For the text-containing cell, return its midpoint in (x, y) coordinate format. 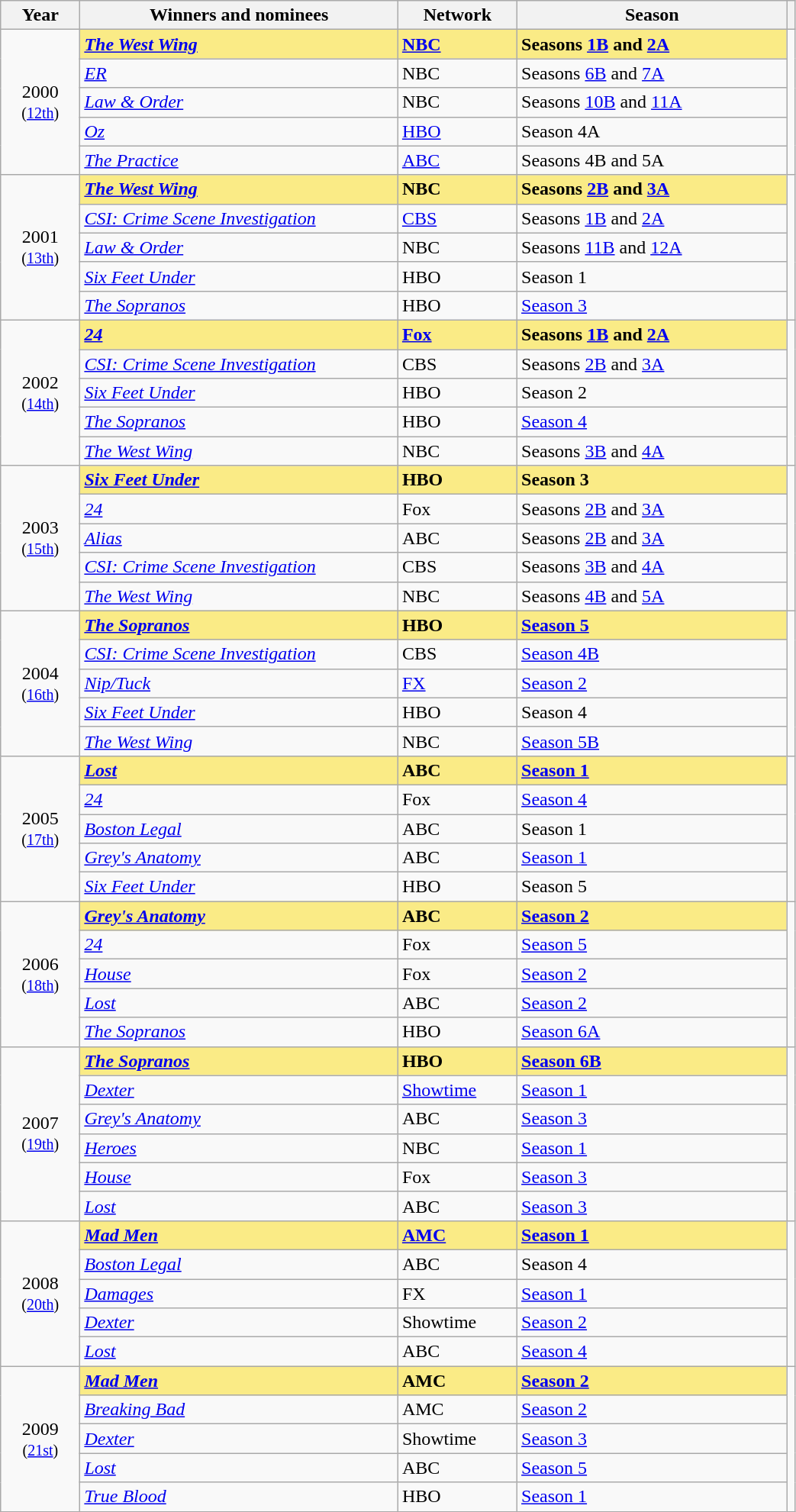
Seasons 11B and 12A (652, 247)
Damages (240, 1294)
The Practice (240, 160)
Season 6B (652, 1061)
2002(14th) (40, 392)
2006(18th) (40, 974)
Oz (240, 131)
Seasons 10B and 11A (652, 102)
2001(13th) (40, 247)
2004(16th) (40, 683)
2005(17th) (40, 828)
Season (652, 15)
Network (457, 15)
2003(15th) (40, 538)
2007(19th) (40, 1133)
Season 4B (652, 654)
Nip/Tuck (240, 683)
Seasons 6B and 7A (652, 73)
Winners and nominees (240, 15)
2000(12th) (40, 102)
2008(20th) (40, 1293)
Breaking Bad (240, 1410)
Alias (240, 538)
True Blood (240, 1497)
Season 6A (652, 1032)
Heroes (240, 1148)
ER (240, 73)
Year (40, 15)
Season 4A (652, 131)
2009(21st) (40, 1439)
Season 5B (652, 741)
